Search for the cell housing the specified text and yield its [X, Y] center coordinate. 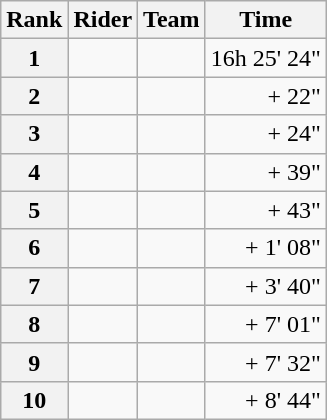
+ 8' 44" [266, 400]
1 [34, 58]
+ 43" [266, 210]
+ 1' 08" [266, 248]
+ 22" [266, 96]
10 [34, 400]
Time [266, 20]
3 [34, 134]
4 [34, 172]
8 [34, 324]
16h 25' 24" [266, 58]
+ 3' 40" [266, 286]
5 [34, 210]
9 [34, 362]
6 [34, 248]
Team [172, 20]
+ 24" [266, 134]
+ 7' 01" [266, 324]
Rider [103, 20]
7 [34, 286]
+ 39" [266, 172]
Rank [34, 20]
2 [34, 96]
+ 7' 32" [266, 362]
